Return [X, Y] of the center of cell containing provided text 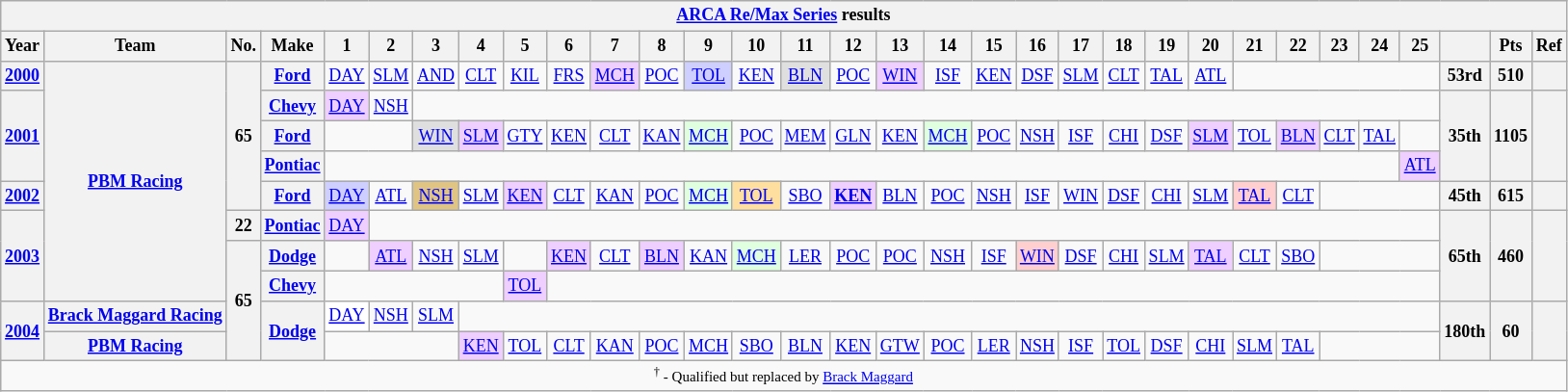
615 [1511, 196]
20 [1211, 46]
16 [1038, 46]
21 [1255, 46]
4 [481, 46]
GTW [901, 347]
13 [901, 46]
35th [1465, 136]
2000 [23, 75]
24 [1379, 46]
12 [853, 46]
ARCA Re/Max Series results [784, 15]
1105 [1511, 136]
Brack Maggard Racing [135, 316]
FRS [569, 75]
2001 [23, 136]
GTY [525, 135]
10 [756, 46]
1 [347, 46]
25 [1420, 46]
60 [1511, 330]
9 [709, 46]
Make [293, 46]
45th [1465, 196]
3 [436, 46]
65th [1465, 256]
MEM [805, 135]
Year [23, 46]
Team [135, 46]
18 [1123, 46]
† - Qualified but replaced by Brack Maggard [784, 377]
AND [436, 75]
14 [948, 46]
11 [805, 46]
GLN [853, 135]
19 [1166, 46]
2 [391, 46]
Ref [1549, 46]
7 [614, 46]
8 [662, 46]
17 [1081, 46]
460 [1511, 256]
No. [243, 46]
2003 [23, 256]
2002 [23, 196]
53rd [1465, 75]
15 [994, 46]
510 [1511, 75]
KIL [525, 75]
2004 [23, 330]
23 [1339, 46]
5 [525, 46]
6 [569, 46]
180th [1465, 330]
Pts [1511, 46]
